From the cell containing the given text, extract its center point as (X, Y) coordinate. 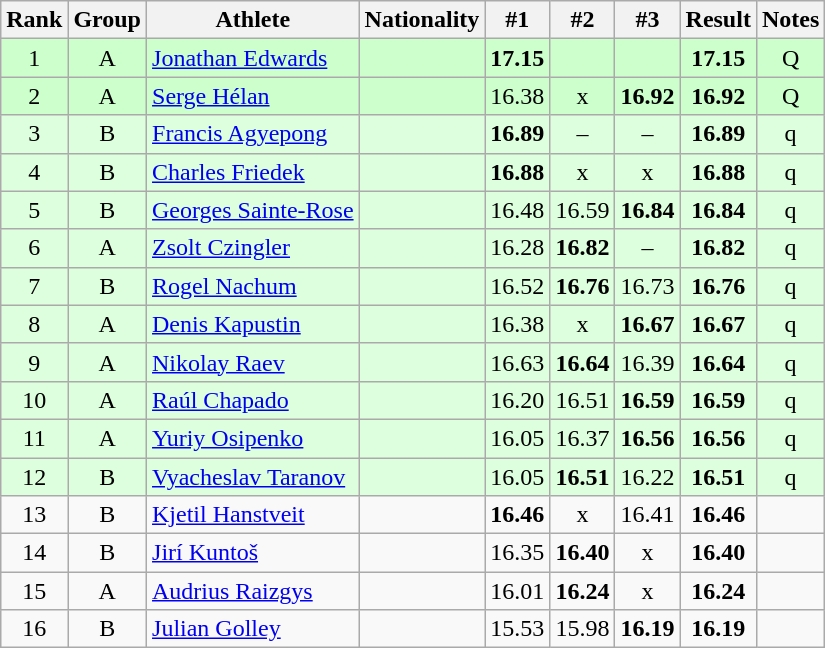
Nikolay Raev (254, 362)
16.37 (582, 438)
Raúl Chapado (254, 400)
16.28 (518, 248)
3 (34, 134)
Rank (34, 20)
Audrius Raizgys (254, 591)
Francis Agyepong (254, 134)
Rogel Nachum (254, 286)
16.01 (518, 591)
#2 (582, 20)
15 (34, 591)
9 (34, 362)
8 (34, 324)
16.20 (518, 400)
16 (34, 629)
16.39 (648, 362)
Charles Friedek (254, 172)
Nationality (422, 20)
16.52 (518, 286)
16.48 (518, 210)
16.35 (518, 553)
#1 (518, 20)
10 (34, 400)
4 (34, 172)
16.41 (648, 515)
15.53 (518, 629)
1 (34, 58)
16.22 (648, 477)
Notes (790, 20)
Vyacheslav Taranov (254, 477)
Denis Kapustin (254, 324)
13 (34, 515)
2 (34, 96)
7 (34, 286)
Athlete (254, 20)
Jonathan Edwards (254, 58)
16.73 (648, 286)
16.63 (518, 362)
Jirí Kuntoš (254, 553)
6 (34, 248)
15.98 (582, 629)
12 (34, 477)
Yuriy Osipenko (254, 438)
Zsolt Czingler (254, 248)
14 (34, 553)
11 (34, 438)
Julian Golley (254, 629)
Group (108, 20)
Georges Sainte-Rose (254, 210)
Result (718, 20)
Kjetil Hanstveit (254, 515)
Serge Hélan (254, 96)
#3 (648, 20)
5 (34, 210)
